Provide the [X, Y] coordinate of the cell's center where the given text is located.  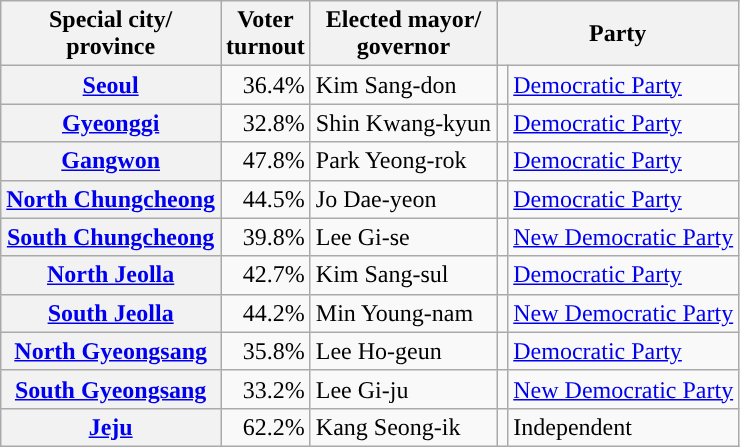
South Jeolla [111, 313]
47.8% [266, 161]
North Gyeongsang [111, 351]
Lee Gi-ju [403, 389]
32.8% [266, 123]
42.7% [266, 275]
Voterturnout [266, 34]
Independent [624, 427]
Kim Sang-sul [403, 275]
North Chungcheong [111, 199]
Party [618, 34]
North Jeolla [111, 275]
Elected mayor/governor [403, 34]
33.2% [266, 389]
South Chungcheong [111, 237]
62.2% [266, 427]
Lee Gi-se [403, 237]
Kim Sang-don [403, 85]
Gangwon [111, 161]
36.4% [266, 85]
44.2% [266, 313]
Gyeonggi [111, 123]
Kang Seong-ik [403, 427]
Jo Dae-yeon [403, 199]
Seoul [111, 85]
35.8% [266, 351]
44.5% [266, 199]
39.8% [266, 237]
Special city/province [111, 34]
South Gyeongsang [111, 389]
Lee Ho-geun [403, 351]
Min Young-nam [403, 313]
Shin Kwang-kyun [403, 123]
Jeju [111, 427]
Park Yeong-rok [403, 161]
